From the cell containing the given text, extract its center point as (X, Y) coordinate. 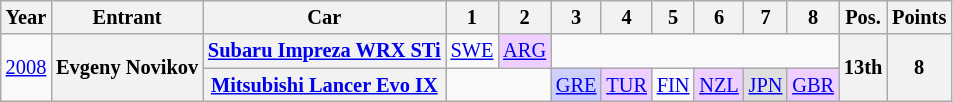
Evgeny Novikov (127, 68)
SWE (472, 51)
GBR (813, 85)
NZL (718, 85)
3 (576, 17)
13th (863, 68)
TUR (626, 85)
7 (766, 17)
Pos. (863, 17)
2008 (26, 68)
GRE (576, 85)
6 (718, 17)
Points (919, 17)
JPN (766, 85)
2 (524, 17)
5 (674, 17)
1 (472, 17)
Car (324, 17)
Entrant (127, 17)
Year (26, 17)
4 (626, 17)
ARG (524, 51)
Mitsubishi Lancer Evo IX (324, 85)
Subaru Impreza WRX STi (324, 51)
FIN (674, 85)
